Locate the cell with the specified text and output its (x, y) center coordinate. 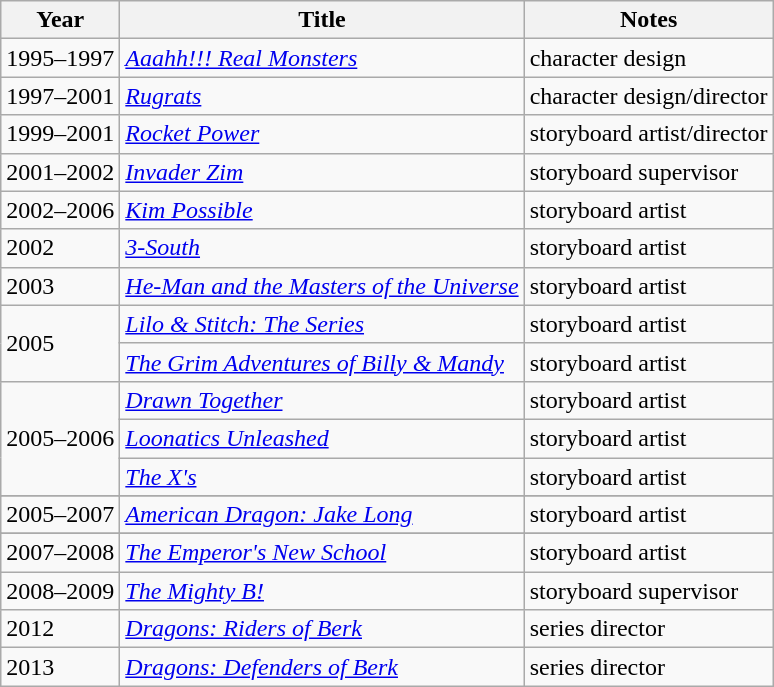
storyboard artist/director (648, 134)
1999–2001 (60, 134)
3-South (322, 248)
Rocket Power (322, 134)
2013 (60, 667)
Notes (648, 20)
Dragons: Riders of Berk (322, 629)
2005 (60, 343)
2002 (60, 248)
2003 (60, 286)
2007–2008 (60, 553)
The Mighty B! (322, 591)
2008–2009 (60, 591)
character design/director (648, 96)
Dragons: Defenders of Berk (322, 667)
character design (648, 58)
2012 (60, 629)
2005–2007 (60, 515)
He-Man and the Masters of the Universe (322, 286)
Invader Zim (322, 172)
American Dragon: Jake Long (322, 515)
2005–2006 (60, 438)
1997–2001 (60, 96)
Rugrats (322, 96)
Lilo & Stitch: The Series (322, 324)
Kim Possible (322, 210)
2001–2002 (60, 172)
Title (322, 20)
The Emperor's New School (322, 553)
Year (60, 20)
The Grim Adventures of Billy & Mandy (322, 362)
Aaahh!!! Real Monsters (322, 58)
1995–1997 (60, 58)
The X's (322, 477)
2002–2006 (60, 210)
Drawn Together (322, 400)
Loonatics Unleashed (322, 438)
